From the cell containing the given text, extract its center point as [X, Y] coordinate. 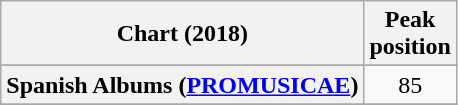
Peak position [410, 34]
Chart (2018) [182, 34]
Spanish Albums (PROMUSICAE) [182, 85]
85 [410, 85]
